Extract the (x, y) coordinate from the center of the cell holding the provided text.  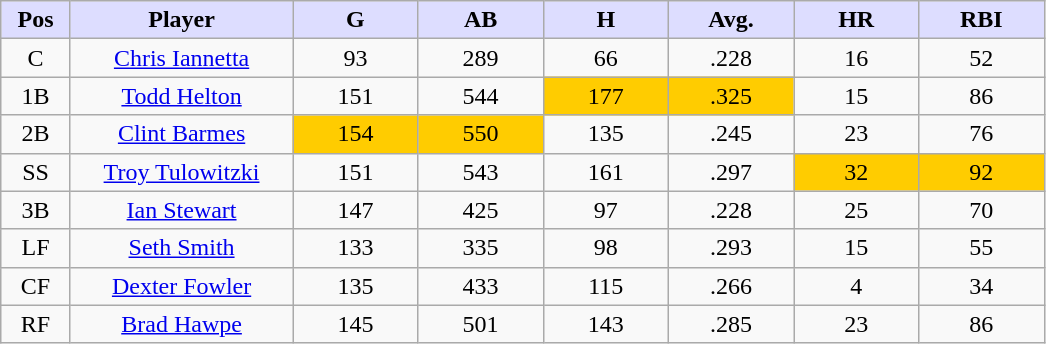
143 (606, 324)
93 (356, 58)
AB (480, 20)
.245 (730, 134)
Ian Stewart (182, 210)
34 (982, 286)
55 (982, 248)
LF (36, 248)
4 (856, 286)
433 (480, 286)
25 (856, 210)
CF (36, 286)
543 (480, 172)
.285 (730, 324)
G (356, 20)
Seth Smith (182, 248)
115 (606, 286)
Player (182, 20)
1B (36, 96)
177 (606, 96)
335 (480, 248)
289 (480, 58)
550 (480, 134)
Todd Helton (182, 96)
133 (356, 248)
RBI (982, 20)
70 (982, 210)
Clint Barmes (182, 134)
544 (480, 96)
SS (36, 172)
32 (856, 172)
.293 (730, 248)
HR (856, 20)
Pos (36, 20)
Brad Hawpe (182, 324)
16 (856, 58)
501 (480, 324)
92 (982, 172)
Dexter Fowler (182, 286)
RF (36, 324)
Troy Tulowitzki (182, 172)
425 (480, 210)
2B (36, 134)
66 (606, 58)
98 (606, 248)
Avg. (730, 20)
145 (356, 324)
.297 (730, 172)
.266 (730, 286)
3B (36, 210)
52 (982, 58)
147 (356, 210)
Chris Iannetta (182, 58)
76 (982, 134)
161 (606, 172)
C (36, 58)
154 (356, 134)
H (606, 20)
.325 (730, 96)
97 (606, 210)
